From the cell containing the given text, extract its center point as (x, y) coordinate. 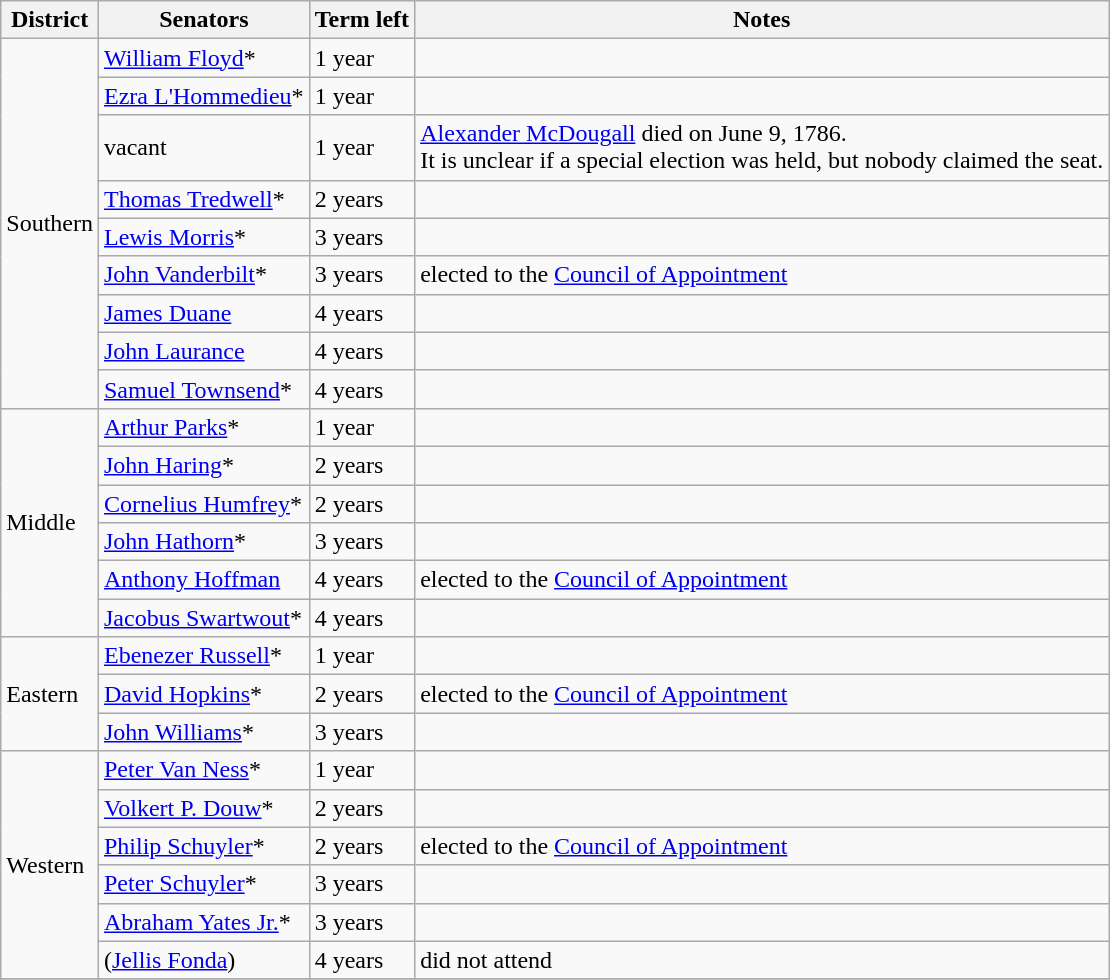
Ebenezer Russell* (204, 656)
John Williams* (204, 732)
John Haring* (204, 465)
William Floyd* (204, 58)
John Hathorn* (204, 542)
Cornelius Humfrey* (204, 503)
did not attend (762, 960)
Term left (362, 20)
Philip Schuyler* (204, 846)
Alexander McDougall died on June 9, 1786. It is unclear if a special election was held, but nobody claimed the seat. (762, 148)
Jacobus Swartwout* (204, 618)
Senators (204, 20)
Lewis Morris* (204, 237)
Anthony Hoffman (204, 580)
Arthur Parks* (204, 427)
Western (50, 865)
Samuel Townsend* (204, 389)
vacant (204, 148)
(Jellis Fonda) (204, 960)
Peter Schuyler* (204, 884)
James Duane (204, 313)
Ezra L'Hommedieu* (204, 96)
Abraham Yates Jr.* (204, 922)
Thomas Tredwell* (204, 199)
Eastern (50, 694)
Volkert P. Douw* (204, 808)
Southern (50, 224)
John Vanderbilt* (204, 275)
David Hopkins* (204, 694)
Middle (50, 522)
District (50, 20)
Notes (762, 20)
John Laurance (204, 351)
Peter Van Ness* (204, 770)
